Capture the cell that displays the provided text and extract its [x, y] central coordinate. 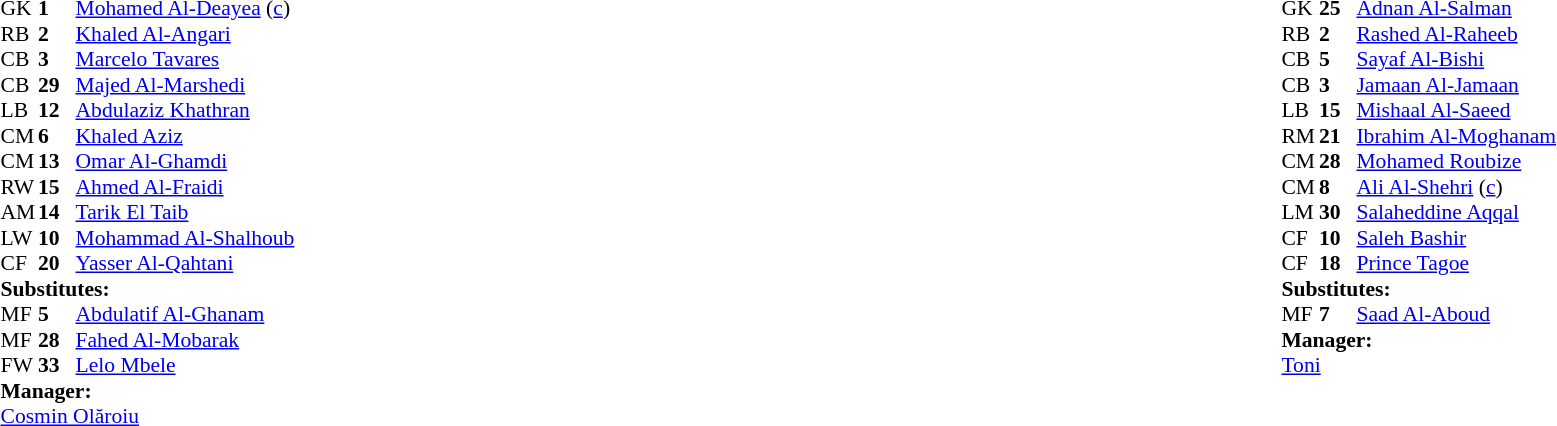
Jamaan Al-Jamaan [1456, 85]
29 [57, 85]
Abdulatif Al-Ghanam [186, 315]
Mohamed Roubize [1456, 161]
13 [57, 161]
20 [57, 263]
Toni [1418, 365]
7 [1338, 315]
21 [1338, 136]
Yasser Al-Qahtani [186, 263]
12 [57, 111]
Saleh Bashir [1456, 238]
Mohammad Al-Shalhoub [186, 238]
Majed Al-Marshedi [186, 85]
Omar Al-Ghamdi [186, 161]
Salaheddine Aqqal [1456, 213]
Saad Al-Aboud [1456, 315]
LM [1300, 213]
Prince Tagoe [1456, 263]
Ali Al-Shehri (c) [1456, 187]
Rashed Al-Raheeb [1456, 34]
Ahmed Al-Fraidi [186, 187]
Mishaal Al-Saeed [1456, 111]
8 [1338, 187]
Ibrahim Al-Moghanam [1456, 136]
RM [1300, 136]
Sayaf Al-Bishi [1456, 59]
30 [1338, 213]
Abdulaziz Khathran [186, 111]
Khaled Al-Angari [186, 34]
Lelo Mbele [186, 365]
RW [19, 187]
LW [19, 238]
14 [57, 213]
AM [19, 213]
33 [57, 365]
Khaled Aziz [186, 136]
Tarik El Taib [186, 213]
18 [1338, 263]
6 [57, 136]
Marcelo Tavares [186, 59]
FW [19, 365]
Fahed Al-Mobarak [186, 340]
